For the text-containing cell, return its midpoint in [X, Y] coordinate format. 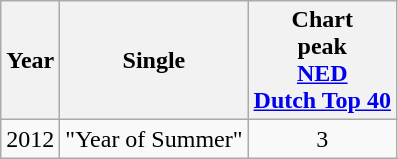
Year [30, 60]
2012 [30, 139]
3 [322, 139]
"Year of Summer" [154, 139]
Chart peakNEDDutch Top 40 [322, 60]
Single [154, 60]
